Pinpoint the cell where the given text exists, returning its [x, y] midpoint coordinate. 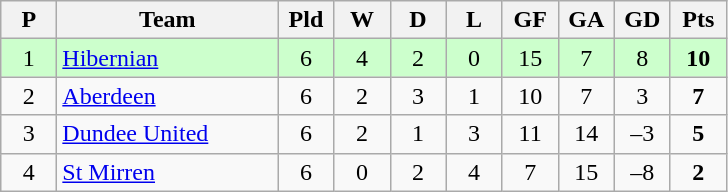
14 [586, 134]
Team [168, 20]
–3 [642, 134]
GD [642, 20]
Pld [306, 20]
11 [530, 134]
Dundee United [168, 134]
St Mirren [168, 172]
GA [586, 20]
L [474, 20]
Aberdeen [168, 96]
GF [530, 20]
P [29, 20]
8 [642, 58]
–8 [642, 172]
Pts [698, 20]
W [362, 20]
D [418, 20]
Hibernian [168, 58]
5 [698, 134]
